Pinpoint the cell where the given text exists, returning its [x, y] midpoint coordinate. 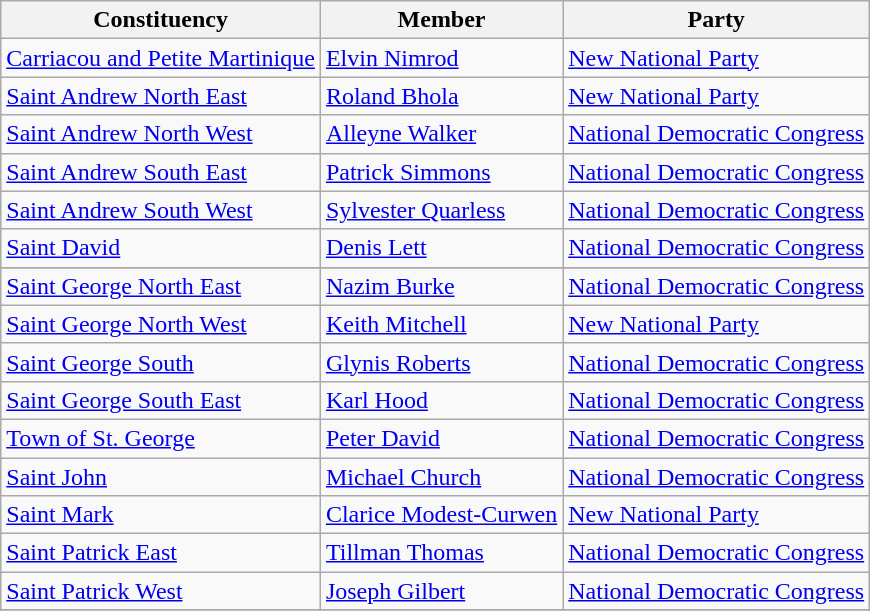
Member [441, 20]
Constituency [161, 20]
Alleyne Walker [441, 134]
Nazim Burke [441, 286]
Tillman Thomas [441, 553]
Michael Church [441, 477]
Carriacou and Petite Martinique [161, 58]
Saint George North East [161, 286]
Joseph Gilbert [441, 591]
Clarice Modest-Curwen [441, 515]
Saint John [161, 477]
Saint Andrew South West [161, 210]
Patrick Simmons [441, 172]
Saint Andrew South East [161, 172]
Keith Mitchell [441, 324]
Glynis Roberts [441, 362]
Saint Andrew North East [161, 96]
Saint George South [161, 362]
Roland Bhola [441, 96]
Elvin Nimrod [441, 58]
Denis Lett [441, 248]
Saint Patrick West [161, 591]
Sylvester Quarless [441, 210]
Saint George South East [161, 400]
Town of St. George [161, 438]
Party [716, 20]
Peter David [441, 438]
Saint Patrick East [161, 553]
Saint Mark [161, 515]
Saint George North West [161, 324]
Saint Andrew North West [161, 134]
Saint David [161, 248]
Karl Hood [441, 400]
